Return the [X, Y] coordinate for the center point of the cell that contains the specified text.  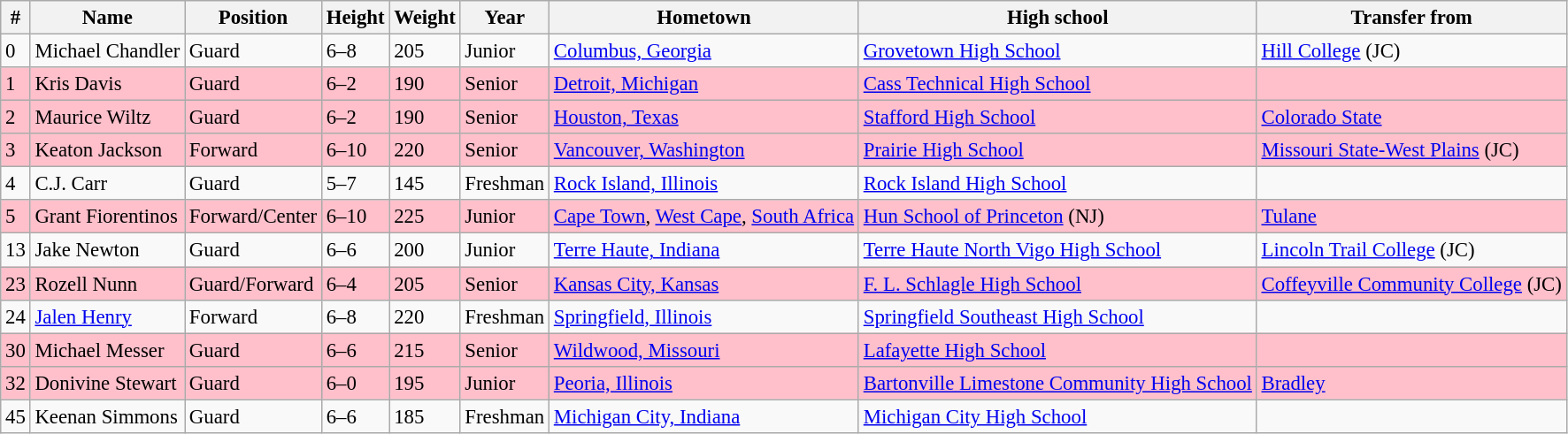
6–0 [355, 383]
Jalen Henry [107, 316]
Kansas City, Kansas [704, 284]
Wildwood, Missouri [704, 350]
Maurice Wiltz [107, 118]
Keaton Jackson [107, 150]
Detroit, Michigan [704, 84]
Michael Chandler [107, 51]
2 [16, 118]
F. L. Schlagle High School [1057, 284]
Missouri State-West Plains (JC) [1411, 150]
# [16, 18]
Terre Haute North Vigo High School [1057, 250]
Michigan City High School [1057, 416]
High school [1057, 18]
Peoria, Illinois [704, 383]
Keenan Simmons [107, 416]
1 [16, 84]
215 [425, 350]
3 [16, 150]
Michigan City, Indiana [704, 416]
Cass Technical High School [1057, 84]
Columbus, Georgia [704, 51]
Springfield Southeast High School [1057, 316]
Rozell Nunn [107, 284]
Hill College (JC) [1411, 51]
185 [425, 416]
30 [16, 350]
Grovetown High School [1057, 51]
Vancouver, Washington [704, 150]
Cape Town, West Cape, South Africa [704, 217]
4 [16, 184]
5 [16, 217]
Transfer from [1411, 18]
195 [425, 383]
Houston, Texas [704, 118]
Height [355, 18]
Lincoln Trail College (JC) [1411, 250]
Rock Island High School [1057, 184]
Grant Fiorentinos [107, 217]
Lafayette High School [1057, 350]
Name [107, 18]
Donivine Stewart [107, 383]
Hometown [704, 18]
Bradley [1411, 383]
Stafford High School [1057, 118]
24 [16, 316]
Guard/Forward [253, 284]
Michael Messer [107, 350]
Tulane [1411, 217]
200 [425, 250]
32 [16, 383]
13 [16, 250]
0 [16, 51]
5–7 [355, 184]
Rock Island, Illinois [704, 184]
225 [425, 217]
Coffeyville Community College (JC) [1411, 284]
145 [425, 184]
Prairie High School [1057, 150]
Weight [425, 18]
Forward/Center [253, 217]
Jake Newton [107, 250]
Year [504, 18]
Terre Haute, Indiana [704, 250]
Hun School of Princeton (NJ) [1057, 217]
23 [16, 284]
C.J. Carr [107, 184]
Springfield, Illinois [704, 316]
Kris Davis [107, 84]
6–4 [355, 284]
45 [16, 416]
Position [253, 18]
Colorado State [1411, 118]
Bartonville Limestone Community High School [1057, 383]
